Scan for the cell matching the given text and deliver its (x, y) coordinate at center. 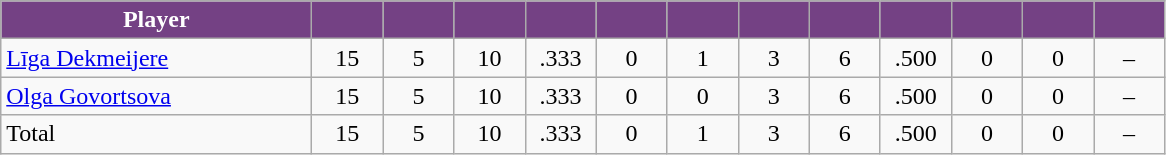
Olga Govortsova (156, 96)
Līga Dekmeijere (156, 58)
Total (156, 134)
Player (156, 20)
